Search for the cell housing the specified text and yield its (X, Y) center coordinate. 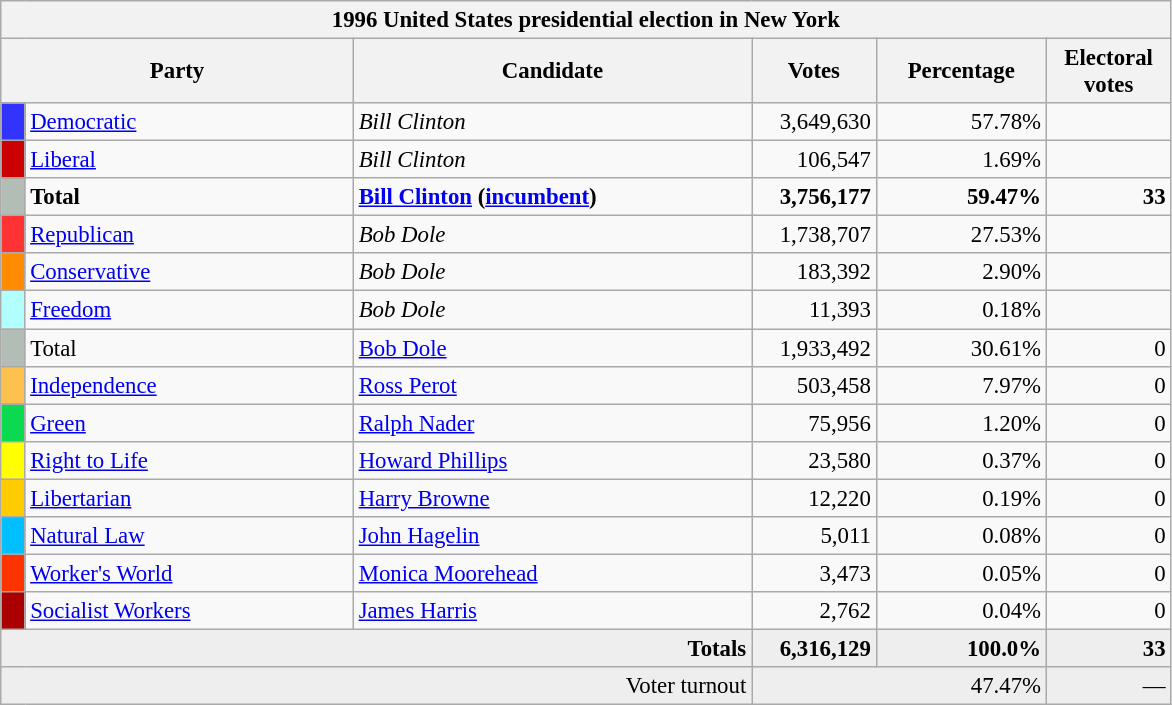
Liberal (189, 160)
75,956 (814, 423)
6,316,129 (814, 648)
Howard Phillips (552, 460)
0.37% (961, 460)
11,393 (814, 310)
Totals (376, 648)
1,738,707 (814, 235)
503,458 (814, 385)
106,547 (814, 160)
— (1108, 686)
James Harris (552, 611)
3,473 (814, 573)
27.53% (961, 235)
1996 United States presidential election in New York (586, 20)
Ross Perot (552, 385)
23,580 (814, 460)
57.78% (961, 122)
1.69% (961, 160)
Natural Law (189, 536)
3,756,177 (814, 197)
0.04% (961, 611)
Ralph Nader (552, 423)
Worker's World (189, 573)
Conservative (189, 273)
Votes (814, 72)
Freedom (189, 310)
Candidate (552, 72)
Democratic (189, 122)
Percentage (961, 72)
1,933,492 (814, 348)
Harry Browne (552, 498)
0.05% (961, 573)
0.08% (961, 536)
5,011 (814, 536)
Monica Moorehead (552, 573)
John Hagelin (552, 536)
Republican (189, 235)
Independence (189, 385)
2.90% (961, 273)
47.47% (900, 686)
100.0% (961, 648)
183,392 (814, 273)
3,649,630 (814, 122)
Voter turnout (376, 686)
0.18% (961, 310)
Socialist Workers (189, 611)
Right to Life (189, 460)
59.47% (961, 197)
7.97% (961, 385)
12,220 (814, 498)
30.61% (961, 348)
2,762 (814, 611)
Party (178, 72)
Libertarian (189, 498)
Green (189, 423)
Bill Clinton (incumbent) (552, 197)
Electoral votes (1108, 72)
0.19% (961, 498)
1.20% (961, 423)
